Find where the given text appears and provide that cell's center as (x, y) coordinate. 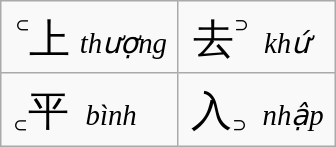
去꜄ khứ (256, 36)
꜀平 bình (90, 109)
꜂上 thượng (90, 36)
入꜆ nhập (256, 109)
